Determine the (x, y) coordinate at the center of the cell enclosing the given text.  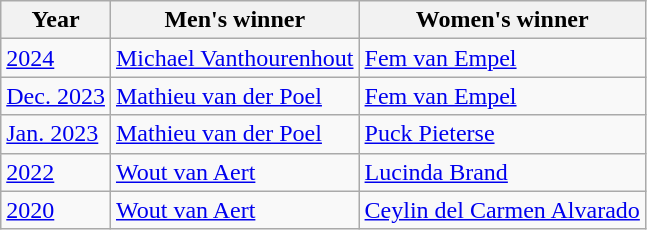
Dec. 2023 (56, 96)
2022 (56, 172)
2024 (56, 58)
Jan. 2023 (56, 134)
Ceylin del Carmen Alvarado (502, 210)
Michael Vanthourenhout (234, 58)
Men's winner (234, 20)
Women's winner (502, 20)
Year (56, 20)
Lucinda Brand (502, 172)
2020 (56, 210)
Puck Pieterse (502, 134)
